Find where the given text appears and provide that cell's center as [X, Y] coordinate. 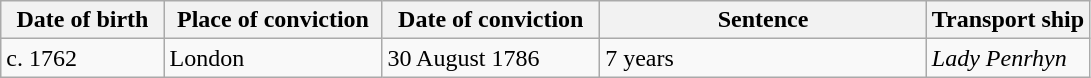
Lady Penrhyn [1008, 58]
Transport ship [1008, 20]
Date of birth [82, 20]
c. 1762 [82, 58]
London [273, 58]
Date of conviction [491, 20]
7 years [764, 58]
Place of conviction [273, 20]
30 August 1786 [491, 58]
Sentence [764, 20]
